Determine the (x, y) coordinate at the center of the cell enclosing the given text.  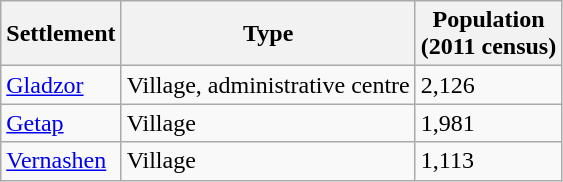
2,126 (488, 85)
Getap (61, 123)
Settlement (61, 34)
1,981 (488, 123)
Type (268, 34)
Population(2011 census) (488, 34)
1,113 (488, 161)
Village, administrative centre (268, 85)
Gladzor (61, 85)
Vernashen (61, 161)
